Return the (x, y) coordinate for the center point of the cell that contains the specified text.  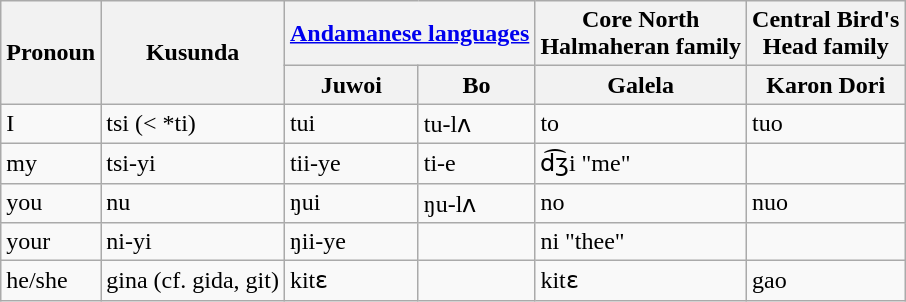
nu (193, 203)
ŋui (351, 203)
tii-ye (351, 163)
tsi-yi (193, 163)
to (641, 124)
ni-yi (193, 242)
Kusunda (193, 52)
gina (cf. gida, git) (193, 281)
your (51, 242)
Karon Dori (826, 85)
he/she (51, 281)
ŋii-ye (351, 242)
Galela (641, 85)
Core North Halmaheran family (641, 34)
ti-e (476, 163)
Central Bird's Head family (826, 34)
ni "thee" (641, 242)
you (51, 203)
tsi (< *ti) (193, 124)
no (641, 203)
Pronoun (51, 52)
Andamanese languages (409, 34)
my (51, 163)
gao (826, 281)
tuo (826, 124)
nuo (826, 203)
ŋu-lʌ (476, 203)
tui (351, 124)
Bo (476, 85)
I (51, 124)
Juwoi (351, 85)
d͡ʒi "me" (641, 163)
tu-lʌ (476, 124)
